Extract the [X, Y] coordinate from the center of the cell holding the provided text.  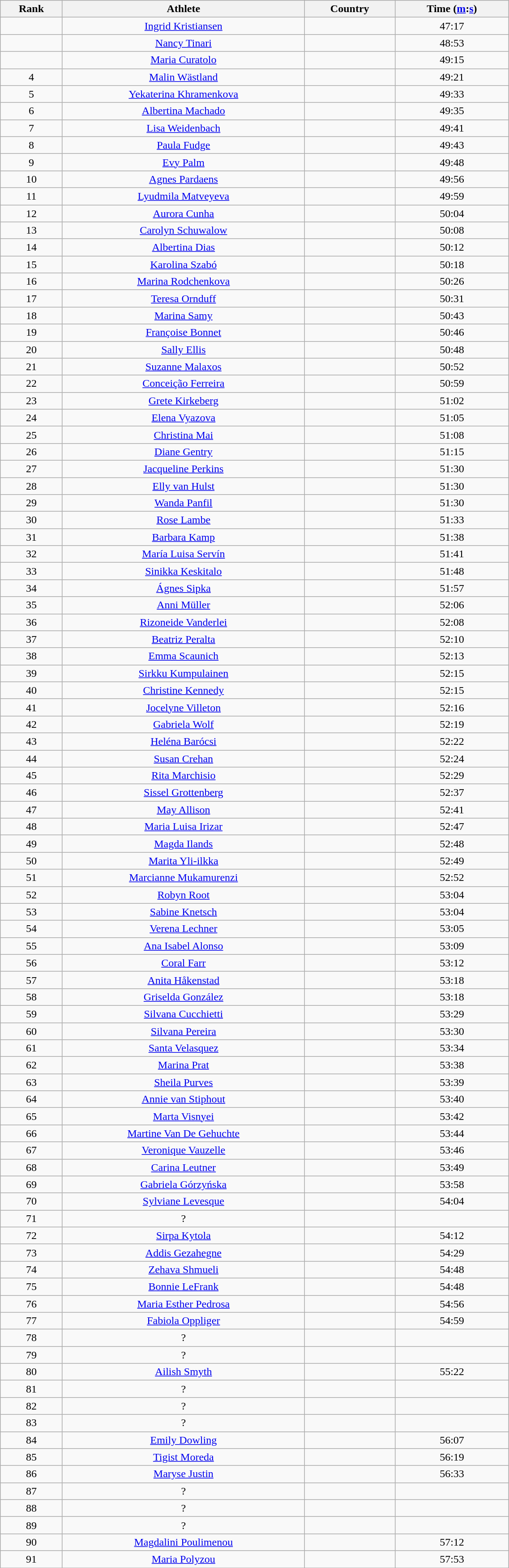
53 [31, 912]
Nancy Tinari [184, 43]
72 [31, 1235]
59 [31, 1014]
83 [31, 1423]
42 [31, 724]
Grete Kirkeberg [184, 401]
61 [31, 1048]
73 [31, 1252]
62 [31, 1065]
51:02 [452, 401]
53:49 [452, 1167]
53:38 [452, 1065]
56:33 [452, 1474]
5 [31, 94]
21 [31, 367]
69 [31, 1184]
50:08 [452, 231]
48 [31, 827]
25 [31, 435]
Sinikka Keskitalo [184, 571]
65 [31, 1116]
37 [31, 639]
13 [31, 231]
Teresa Ornduff [184, 299]
53:29 [452, 1014]
78 [31, 1338]
Rose Lambe [184, 520]
89 [31, 1525]
Addis Gezahegne [184, 1252]
57:12 [452, 1542]
53:46 [452, 1150]
53:05 [452, 929]
47:17 [452, 26]
Maria Polyzou [184, 1559]
64 [31, 1099]
51:05 [452, 418]
Carina Leutner [184, 1167]
49:33 [452, 94]
56 [31, 963]
Martine Van De Gehuchte [184, 1133]
Albertina Machado [184, 111]
Marta Visnyei [184, 1116]
51:38 [452, 537]
71 [31, 1218]
Evy Palm [184, 162]
52:49 [452, 861]
86 [31, 1474]
Lisa Weidenbach [184, 128]
55:22 [452, 1372]
67 [31, 1150]
52:37 [452, 793]
22 [31, 384]
50 [31, 861]
Susan Crehan [184, 759]
54:56 [452, 1304]
14 [31, 248]
Marita Yli-ilkka [184, 861]
52 [31, 895]
41 [31, 707]
31 [31, 537]
45 [31, 776]
Elena Vyazova [184, 418]
52:47 [452, 827]
Gabriela Wolf [184, 724]
55 [31, 946]
49:21 [452, 77]
49:35 [452, 111]
Barbara Kamp [184, 537]
40 [31, 690]
52:22 [452, 741]
51 [31, 878]
53:44 [452, 1133]
Ailish Smyth [184, 1372]
Heléna Barócsi [184, 741]
12 [31, 214]
52:06 [452, 605]
Jocelyne Villeton [184, 707]
Beatriz Peralta [184, 639]
39 [31, 673]
49 [31, 844]
11 [31, 196]
52:13 [452, 656]
26 [31, 452]
50:48 [452, 350]
80 [31, 1372]
30 [31, 520]
Sirkku Kumpulainen [184, 673]
Françoise Bonnet [184, 333]
Silvana Pereira [184, 1031]
27 [31, 469]
51:41 [452, 554]
84 [31, 1440]
Fabiola Oppliger [184, 1321]
20 [31, 350]
53:58 [452, 1184]
Griselda González [184, 997]
19 [31, 333]
79 [31, 1355]
43 [31, 741]
Sheila Purves [184, 1082]
Ágnes Sipka [184, 588]
52:29 [452, 776]
81 [31, 1389]
74 [31, 1269]
66 [31, 1133]
María Luisa Servín [184, 554]
Maria Esther Pedrosa [184, 1304]
Malin Wästland [184, 77]
60 [31, 1031]
16 [31, 282]
91 [31, 1559]
52:52 [452, 878]
Conceição Ferreira [184, 384]
52:10 [452, 639]
53:40 [452, 1099]
57 [31, 980]
Bonnie LeFrank [184, 1286]
Maria Luisa Irizar [184, 827]
Annie van Stiphout [184, 1099]
51:08 [452, 435]
Paula Fudge [184, 145]
53:09 [452, 946]
7 [31, 128]
54:12 [452, 1235]
63 [31, 1082]
51:48 [452, 571]
50:26 [452, 282]
Santa Velasquez [184, 1048]
53:30 [452, 1031]
87 [31, 1491]
53:42 [452, 1116]
54:04 [452, 1201]
52:41 [452, 810]
Jacqueline Perkins [184, 469]
49:43 [452, 145]
68 [31, 1167]
Sabine Knetsch [184, 912]
35 [31, 605]
50:59 [452, 384]
51:33 [452, 520]
Anni Müller [184, 605]
54:29 [452, 1252]
Magdalini Poulimenou [184, 1542]
Elly van Hulst [184, 486]
17 [31, 299]
Rank [31, 9]
52:08 [452, 622]
Wanda Panfil [184, 503]
54:59 [452, 1321]
Tigist Moreda [184, 1457]
Carolyn Schuwalow [184, 231]
Lyudmila Matveyeva [184, 196]
88 [31, 1508]
77 [31, 1321]
Verena Lechner [184, 929]
Anita Håkenstad [184, 980]
52:19 [452, 724]
75 [31, 1286]
Gabriela Górzyńska [184, 1184]
Ana Isabel Alonso [184, 946]
Marina Rodchenkova [184, 282]
Robyn Root [184, 895]
58 [31, 997]
Silvana Cucchietti [184, 1014]
49:15 [452, 60]
Christine Kennedy [184, 690]
23 [31, 401]
44 [31, 759]
32 [31, 554]
50:18 [452, 265]
Marina Samy [184, 316]
Coral Farr [184, 963]
Albertina Dias [184, 248]
50:04 [452, 214]
49:56 [452, 179]
57:53 [452, 1559]
Ingrid Kristiansen [184, 26]
Emma Scaunich [184, 656]
51:15 [452, 452]
Yekaterina Khramenkova [184, 94]
50:12 [452, 248]
51:57 [452, 588]
8 [31, 145]
9 [31, 162]
Emily Dowling [184, 1440]
Athlete [184, 9]
53:12 [452, 963]
18 [31, 316]
34 [31, 588]
Marina Prat [184, 1065]
Country [350, 9]
54 [31, 929]
24 [31, 418]
56:19 [452, 1457]
33 [31, 571]
49:48 [452, 162]
Time (m:s) [452, 9]
10 [31, 179]
50:31 [452, 299]
52:48 [452, 844]
6 [31, 111]
56:07 [452, 1440]
28 [31, 486]
Sally Ellis [184, 350]
29 [31, 503]
90 [31, 1542]
38 [31, 656]
Magda Ilands [184, 844]
Rita Marchisio [184, 776]
53:34 [452, 1048]
Marcianne Mukamurenzi [184, 878]
85 [31, 1457]
Sylviane Levesque [184, 1201]
47 [31, 810]
15 [31, 265]
Suzanne Malaxos [184, 367]
36 [31, 622]
70 [31, 1201]
4 [31, 77]
Sissel Grottenberg [184, 793]
50:52 [452, 367]
46 [31, 793]
52:24 [452, 759]
Karolina Szabó [184, 265]
Diane Gentry [184, 452]
Maria Curatolo [184, 60]
Veronique Vauzelle [184, 1150]
May Allison [184, 810]
52:16 [452, 707]
Zehava Shmueli [184, 1269]
49:59 [452, 196]
Agnes Pardaens [184, 179]
Christina Mai [184, 435]
82 [31, 1406]
48:53 [452, 43]
Aurora Cunha [184, 214]
49:41 [452, 128]
50:43 [452, 316]
53:39 [452, 1082]
Sirpa Kytola [184, 1235]
Maryse Justin [184, 1474]
50:46 [452, 333]
76 [31, 1304]
Rizoneide Vanderlei [184, 622]
